Provide the (X, Y) coordinate of the cell's center where the given text is located.  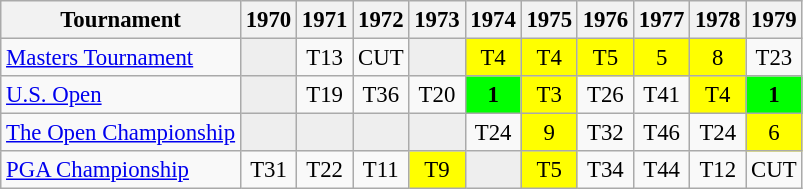
T26 (605, 95)
Masters Tournament (121, 58)
T23 (774, 58)
The Open Championship (121, 133)
T19 (325, 95)
T3 (549, 95)
T13 (325, 58)
PGA Championship (121, 170)
T34 (605, 170)
T22 (325, 170)
T46 (661, 133)
1970 (268, 20)
T31 (268, 170)
5 (661, 58)
1979 (774, 20)
T20 (437, 95)
1977 (661, 20)
1971 (325, 20)
1973 (437, 20)
1976 (605, 20)
T9 (437, 170)
T41 (661, 95)
1972 (381, 20)
Tournament (121, 20)
T12 (718, 170)
T44 (661, 170)
U.S. Open (121, 95)
T32 (605, 133)
1974 (493, 20)
9 (549, 133)
T36 (381, 95)
8 (718, 58)
1978 (718, 20)
T11 (381, 170)
1975 (549, 20)
6 (774, 133)
